Provide the (X, Y) coordinate of the cell's center where the given text is located.  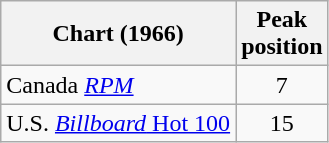
Peakposition (282, 34)
15 (282, 123)
7 (282, 85)
Canada RPM (118, 85)
U.S. Billboard Hot 100 (118, 123)
Chart (1966) (118, 34)
